Determine the [x, y] coordinate at the center of the cell enclosing the given text.  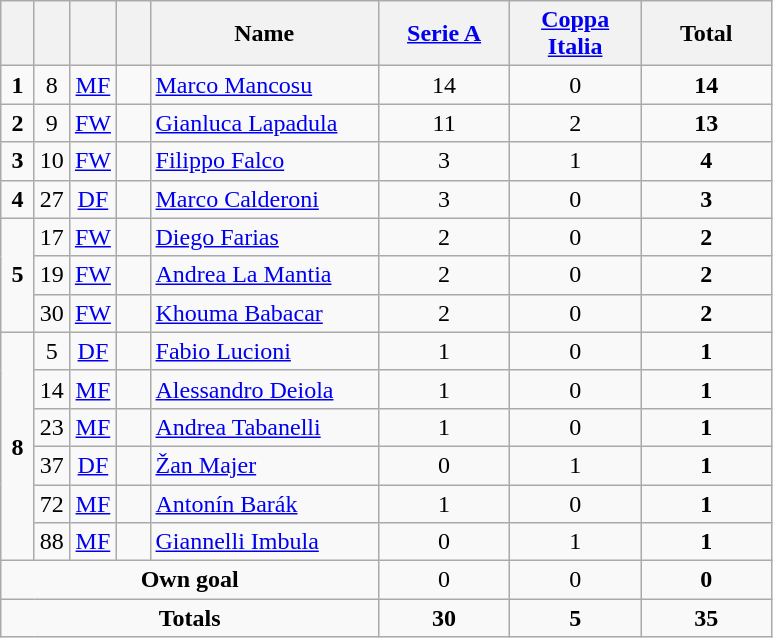
72 [52, 503]
Serie A [444, 34]
10 [52, 161]
Diego Farias [264, 237]
88 [52, 542]
Marco Calderoni [264, 199]
35 [706, 618]
27 [52, 199]
Coppa Italia [576, 34]
Khouma Babacar [264, 313]
17 [52, 237]
11 [444, 123]
Žan Majer [264, 465]
19 [52, 275]
Name [264, 34]
23 [52, 427]
Giannelli Imbula [264, 542]
Fabio Lucioni [264, 351]
13 [706, 123]
Gianluca Lapadula [264, 123]
Total [706, 34]
Filippo Falco [264, 161]
Antonín Barák [264, 503]
9 [52, 123]
Marco Mancosu [264, 85]
Alessandro Deiola [264, 389]
37 [52, 465]
Andrea La Mantia [264, 275]
Own goal [190, 580]
Andrea Tabanelli [264, 427]
Totals [190, 618]
